Return the [x, y] coordinate for the center point of the cell that contains the specified text.  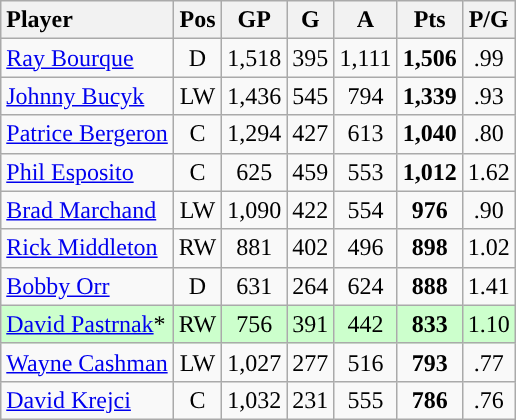
P/G [488, 20]
.77 [488, 362]
833 [430, 324]
545 [310, 96]
625 [254, 172]
1,294 [254, 134]
1,436 [254, 96]
David Krejci [88, 400]
1.41 [488, 286]
1,111 [366, 58]
624 [366, 286]
Brad Marchand [88, 210]
264 [310, 286]
427 [310, 134]
Player [88, 20]
976 [430, 210]
391 [310, 324]
Phil Esposito [88, 172]
231 [310, 400]
Wayne Cashman [88, 362]
555 [366, 400]
496 [366, 248]
1.02 [488, 248]
395 [310, 58]
Rick Middleton [88, 248]
277 [310, 362]
1,012 [430, 172]
1,506 [430, 58]
.99 [488, 58]
.76 [488, 400]
1,090 [254, 210]
.90 [488, 210]
756 [254, 324]
Pos [197, 20]
881 [254, 248]
1,518 [254, 58]
553 [366, 172]
A [366, 20]
402 [310, 248]
1,027 [254, 362]
1.62 [488, 172]
Johnny Bucyk [88, 96]
.93 [488, 96]
786 [430, 400]
1,339 [430, 96]
1,032 [254, 400]
G [310, 20]
613 [366, 134]
794 [366, 96]
1.10 [488, 324]
David Pastrnak* [88, 324]
Ray Bourque [88, 58]
631 [254, 286]
422 [310, 210]
1,040 [430, 134]
554 [366, 210]
793 [430, 362]
898 [430, 248]
888 [430, 286]
516 [366, 362]
442 [366, 324]
Bobby Orr [88, 286]
Pts [430, 20]
GP [254, 20]
Patrice Bergeron [88, 134]
459 [310, 172]
.80 [488, 134]
